Output the [X, Y] coordinate of the center of the cell containing the given text.  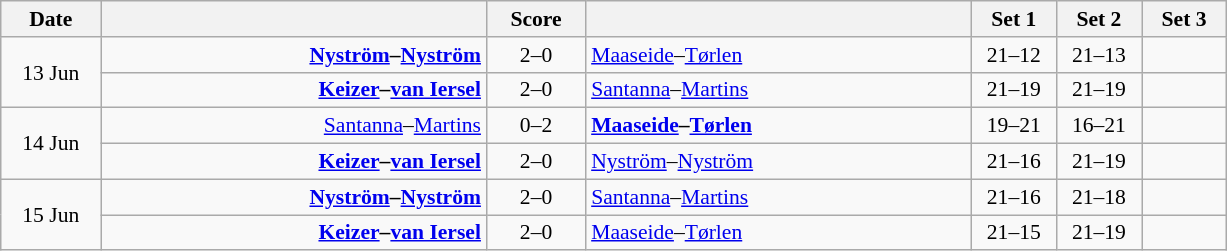
Date [51, 19]
19–21 [1014, 126]
Set 3 [1184, 19]
0–2 [536, 126]
Score [536, 19]
13 Jun [51, 72]
21–15 [1014, 233]
15 Jun [51, 214]
21–18 [1098, 197]
14 Jun [51, 144]
21–13 [1098, 55]
16–21 [1098, 126]
Set 1 [1014, 19]
Set 2 [1098, 19]
21–12 [1014, 55]
